For the text-containing cell, return its midpoint in [x, y] coordinate format. 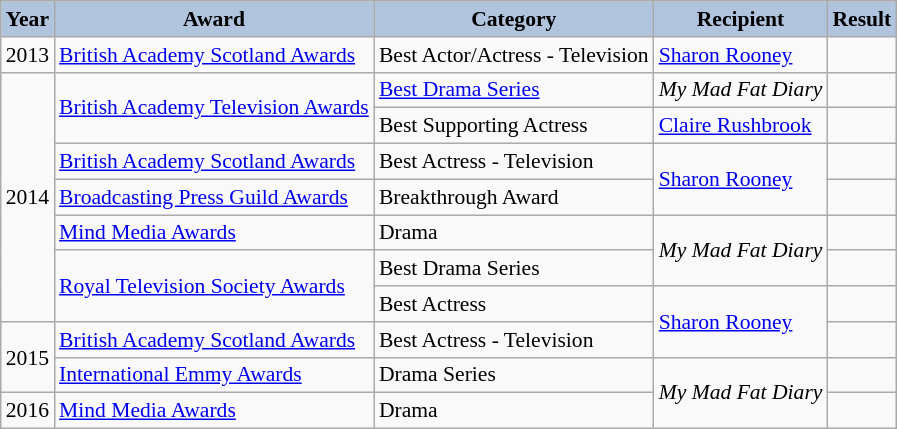
Claire Rushbrook [741, 126]
Award [214, 19]
Breakthrough Award [514, 197]
2016 [28, 411]
Best Supporting Actress [514, 126]
Year [28, 19]
Best Actor/Actress - Television [514, 55]
British Academy Television Awards [214, 108]
Royal Television Society Awards [214, 286]
Broadcasting Press Guild Awards [214, 197]
2015 [28, 358]
Result [862, 19]
2013 [28, 55]
International Emmy Awards [214, 375]
Recipient [741, 19]
Best Actress [514, 304]
2014 [28, 196]
Drama Series [514, 375]
Category [514, 19]
